Output the [X, Y] coordinate of the center of the cell containing the given text.  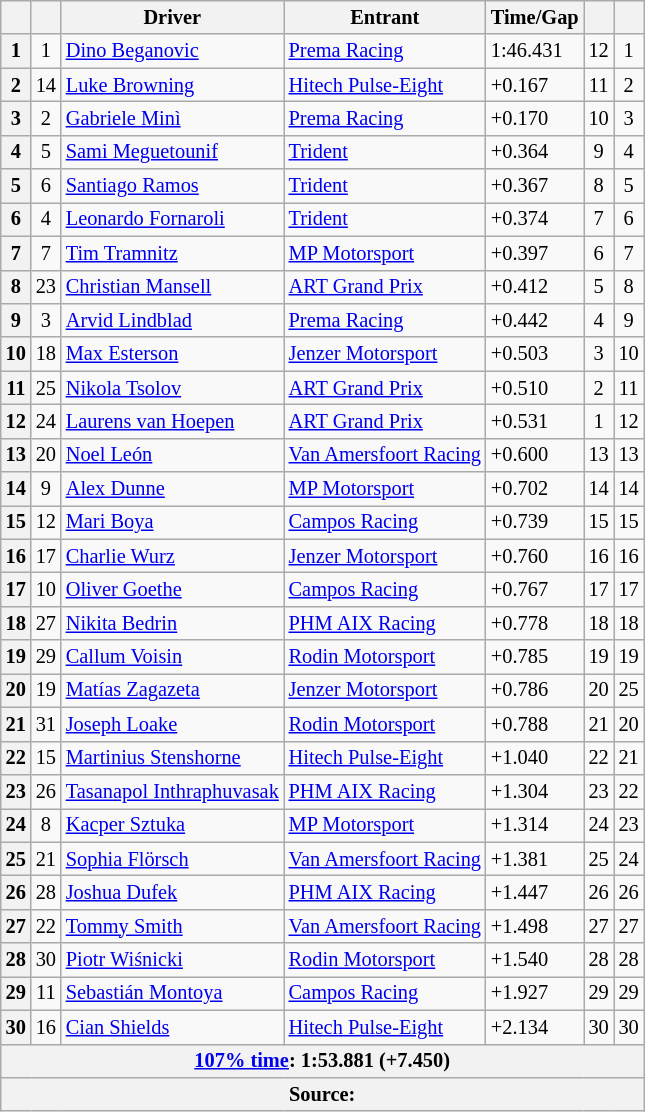
+1.498 [535, 926]
+0.702 [535, 489]
Matías Zagazeta [172, 690]
Driver [172, 17]
Gabriele Minì [172, 118]
Tasanapol Inthraphuvasak [172, 791]
+1.314 [535, 825]
+0.503 [535, 354]
Sebastián Montoya [172, 993]
+0.412 [535, 287]
Entrant [385, 17]
+0.367 [535, 186]
Martinius Stenshorne [172, 758]
Alex Dunne [172, 489]
1:46.431 [535, 51]
Nikola Tsolov [172, 388]
+0.739 [535, 522]
Time/Gap [535, 17]
Tommy Smith [172, 926]
Sophia Flörsch [172, 859]
+0.778 [535, 623]
+0.510 [535, 388]
Joshua Dufek [172, 892]
+0.364 [535, 152]
Joseph Loake [172, 724]
Piotr Wiśnicki [172, 960]
+2.134 [535, 1027]
Mari Boya [172, 522]
Noel León [172, 455]
+0.397 [535, 253]
Sami Meguetounif [172, 152]
Source: [322, 1094]
+0.767 [535, 589]
+0.374 [535, 219]
+0.167 [535, 85]
Christian Mansell [172, 287]
Dino Beganovic [172, 51]
Laurens van Hoepen [172, 421]
+1.381 [535, 859]
Charlie Wurz [172, 556]
+0.785 [535, 657]
+1.927 [535, 993]
Callum Voisin [172, 657]
Max Esterson [172, 354]
107% time: 1:53.881 (+7.450) [322, 1061]
+0.788 [535, 724]
+1.447 [535, 892]
Tim Tramnitz [172, 253]
+1.040 [535, 758]
Oliver Goethe [172, 589]
+0.170 [535, 118]
+0.786 [535, 690]
+1.540 [535, 960]
+0.760 [535, 556]
31 [46, 724]
Kacper Sztuka [172, 825]
+1.304 [535, 791]
Luke Browning [172, 85]
+0.531 [535, 421]
+0.442 [535, 320]
Cian Shields [172, 1027]
Santiago Ramos [172, 186]
Arvid Lindblad [172, 320]
Nikita Bedrin [172, 623]
Leonardo Fornaroli [172, 219]
+0.600 [535, 455]
